Scan for the cell matching the given text and deliver its (x, y) coordinate at center. 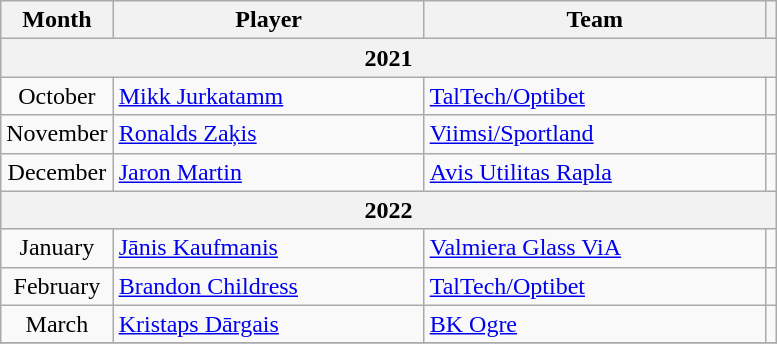
February (57, 286)
Ronalds Zaķis (268, 134)
Brandon Childress (268, 286)
Month (57, 20)
October (57, 96)
Viimsi/Sportland (594, 134)
2021 (389, 58)
January (57, 248)
Jaron Martin (268, 172)
Avis Utilitas Rapla (594, 172)
March (57, 324)
Player (268, 20)
Kristaps Dārgais (268, 324)
BK Ogre (594, 324)
2022 (389, 210)
Mikk Jurkatamm (268, 96)
Team (594, 20)
Jānis Kaufmanis (268, 248)
December (57, 172)
Valmiera Glass ViA (594, 248)
November (57, 134)
